Detect which cell encompasses the target text, then output its (X, Y) center coordinate. 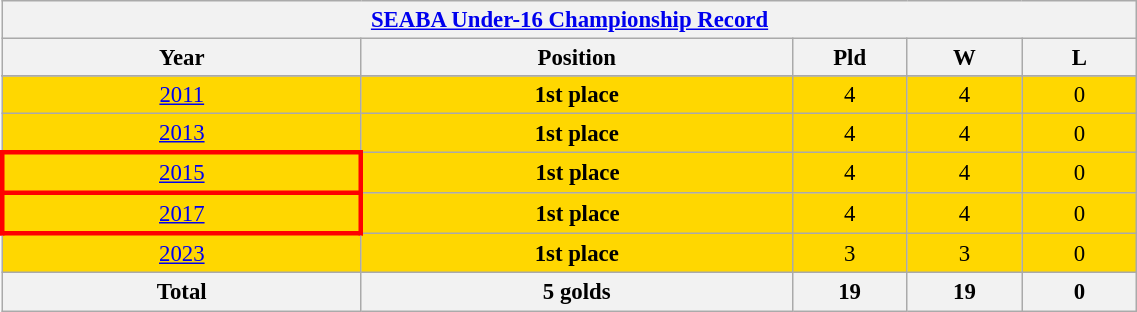
Year (182, 58)
Pld (850, 58)
5 golds (576, 292)
2011 (182, 95)
W (964, 58)
2017 (182, 214)
2015 (182, 174)
SEABA Under-16 Championship Record (570, 20)
Total (182, 292)
Position (576, 58)
L (1080, 58)
2023 (182, 254)
2013 (182, 134)
